Return (x, y) of the center of cell containing provided text 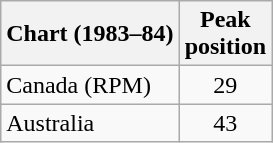
Canada (RPM) (90, 85)
29 (225, 85)
Australia (90, 123)
Peakposition (225, 34)
Chart (1983–84) (90, 34)
43 (225, 123)
